Pinpoint the cell where the given text exists, returning its (X, Y) midpoint coordinate. 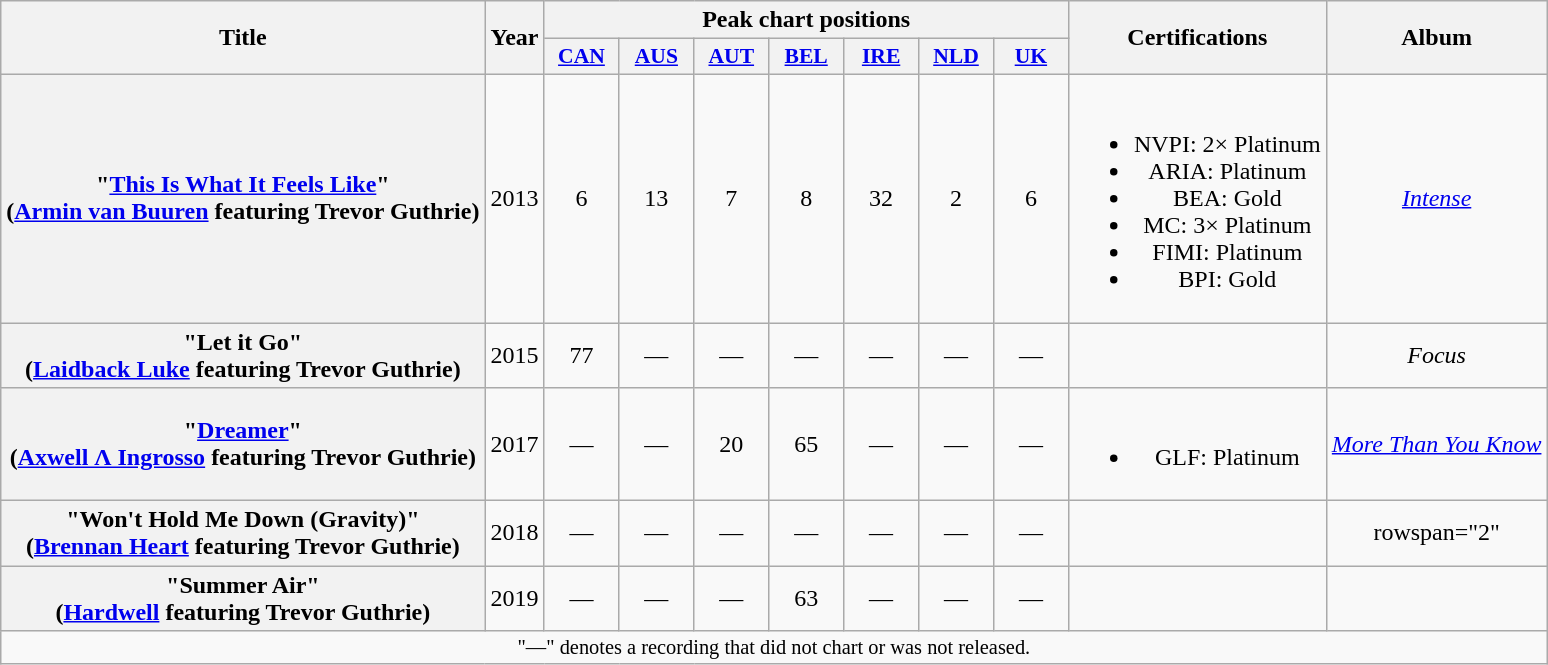
Album (1436, 38)
2017 (514, 444)
20 (732, 444)
Focus (1436, 354)
AUS (656, 57)
8 (806, 198)
More Than You Know (1436, 444)
Peak chart positions (806, 20)
2015 (514, 354)
Year (514, 38)
NLD (956, 57)
"—" denotes a recording that did not chart or was not released. (774, 648)
2018 (514, 534)
2019 (514, 598)
63 (806, 598)
65 (806, 444)
2013 (514, 198)
Title (243, 38)
UK (1030, 57)
"Let it Go"(Laidback Luke featuring Trevor Guthrie) (243, 354)
13 (656, 198)
BEL (806, 57)
Certifications (1197, 38)
"Dreamer"(Axwell Λ Ingrosso featuring Trevor Guthrie) (243, 444)
CAN (582, 57)
rowspan="2" (1436, 534)
32 (882, 198)
77 (582, 354)
Intense (1436, 198)
7 (732, 198)
NVPI: 2× PlatinumARIA: PlatinumBEA: GoldMC: 3× PlatinumFIMI: PlatinumBPI: Gold (1197, 198)
"This Is What It Feels Like"(Armin van Buuren featuring Trevor Guthrie) (243, 198)
AUT (732, 57)
"Summer Air" (Hardwell featuring Trevor Guthrie) (243, 598)
IRE (882, 57)
2 (956, 198)
"Won't Hold Me Down (Gravity)"(Brennan Heart featuring Trevor Guthrie) (243, 534)
GLF: Platinum (1197, 444)
